For the text-containing cell, return its midpoint in [X, Y] coordinate format. 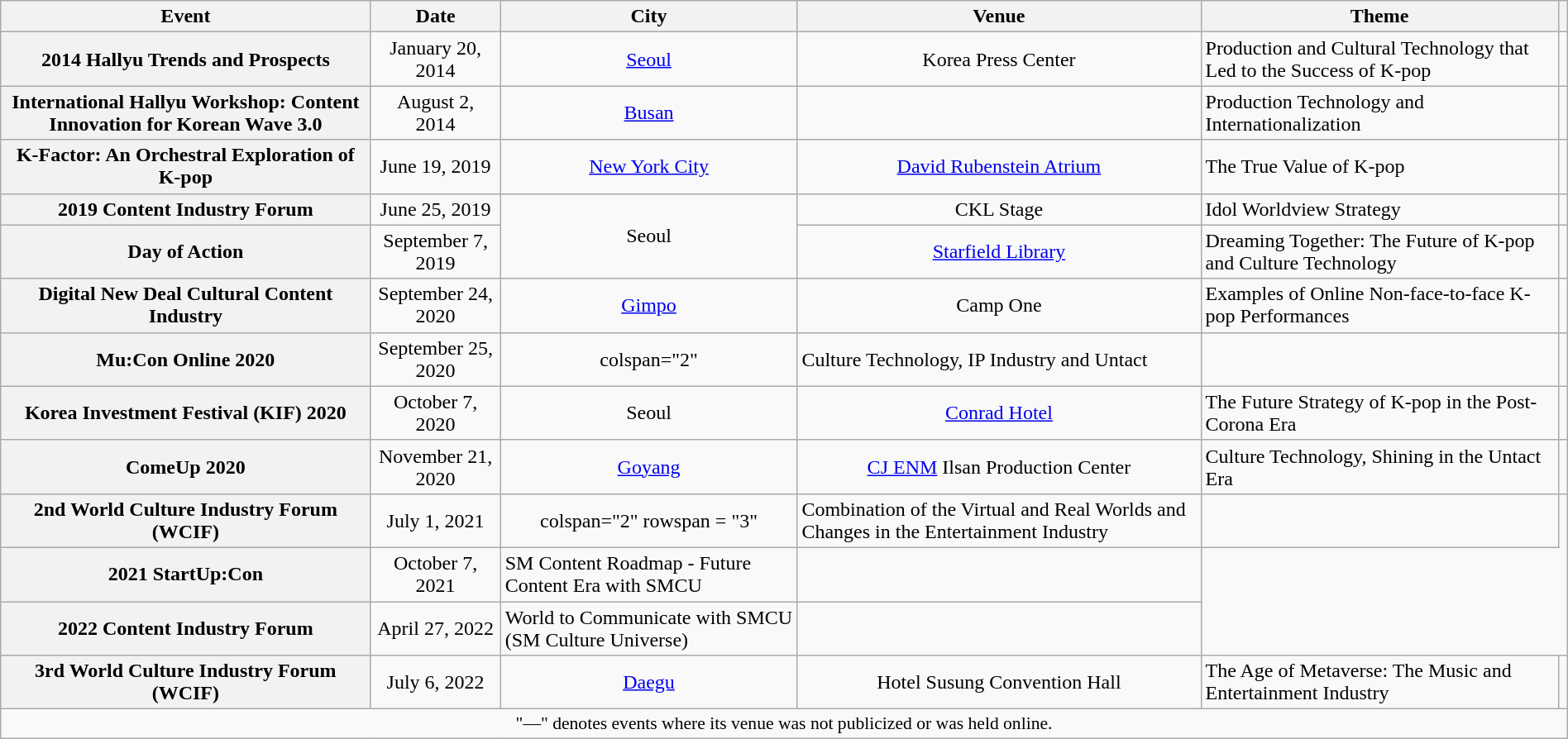
David Rubenstein Atrium [999, 167]
The Future Strategy of K-pop in the Post-Corona Era [1379, 413]
Daegu [648, 683]
City [648, 17]
CJ ENM Ilsan Production Center [999, 466]
Event [185, 17]
January 20, 2014 [435, 60]
colspan="2" rowspan = "3" [648, 521]
April 27, 2022 [435, 628]
July 1, 2021 [435, 521]
2019 Content Industry Forum [185, 209]
June 19, 2019 [435, 167]
Dreaming Together: The Future of K-pop and Culture Technology [1379, 251]
Hotel Susung Convention Hall [999, 683]
The True Value of K-pop [1379, 167]
September 7, 2019 [435, 251]
K-Factor: An Orchestral Exploration of K-pop [185, 167]
Culture Technology, Shining in the Untact Era [1379, 466]
Combination of the Virtual and Real Worlds and Changes in the Entertainment Industry [999, 521]
3rd World Culture Industry Forum (WCIF) [185, 683]
New York City [648, 167]
colspan="2" [648, 359]
Production and Cultural Technology that Led to the Success of K-pop [1379, 60]
Korea Investment Festival (KIF) 2020 [185, 413]
Mu:Con Online 2020 [185, 359]
World to Communicate with SMCU (SM Culture Universe) [648, 628]
July 6, 2022 [435, 683]
September 24, 2020 [435, 306]
2021 StartUp:Con [185, 574]
June 25, 2019 [435, 209]
Culture Technology, IP Industry and Untact [999, 359]
Goyang [648, 466]
SM Content Roadmap - Future Content Era with SMCU [648, 574]
Day of Action [185, 251]
2022 Content Industry Forum [185, 628]
International Hallyu Workshop: Content Innovation for Korean Wave 3.0 [185, 112]
October 7, 2021 [435, 574]
The Age of Metaverse: The Music and Entertainment Industry [1379, 683]
Starfield Library [999, 251]
November 21, 2020 [435, 466]
"—" denotes events where its venue was not publicized or was held online. [784, 724]
Idol Worldview Strategy [1379, 209]
Korea Press Center [999, 60]
2nd World Culture Industry Forum (WCIF) [185, 521]
Conrad Hotel [999, 413]
Venue [999, 17]
August 2, 2014 [435, 112]
October 7, 2020 [435, 413]
Production Technology and Internationalization [1379, 112]
Busan [648, 112]
Examples of Online Non-face-to-face K-pop Performances [1379, 306]
2014 Hallyu Trends and Prospects [185, 60]
Camp One [999, 306]
Date [435, 17]
Digital New Deal Cultural Content Industry [185, 306]
Gimpo [648, 306]
ComeUp 2020 [185, 466]
September 25, 2020 [435, 359]
CKL Stage [999, 209]
Theme [1379, 17]
